Return [X, Y] of the center of cell containing provided text 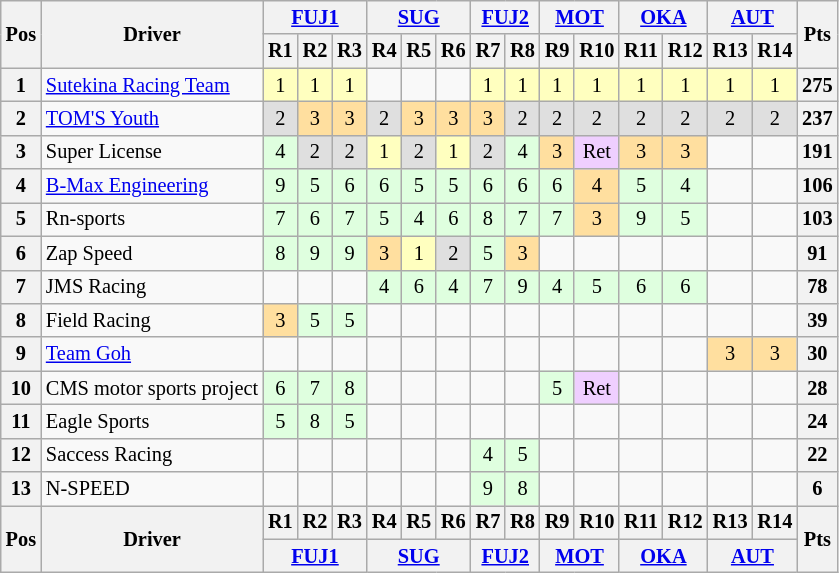
10 [21, 388]
24 [817, 421]
103 [817, 219]
13 [21, 489]
12 [21, 455]
CMS motor sports project [152, 388]
28 [817, 388]
275 [817, 85]
106 [817, 186]
Field Racing [152, 320]
237 [817, 118]
N-SPEED [152, 489]
78 [817, 287]
Team Goh [152, 354]
Sutekina Racing Team [152, 85]
Saccess Racing [152, 455]
JMS Racing [152, 287]
39 [817, 320]
TOM'S Youth [152, 118]
Rn-sports [152, 219]
91 [817, 253]
Zap Speed [152, 253]
11 [21, 421]
Eagle Sports [152, 421]
B-Max Engineering [152, 186]
191 [817, 152]
Super License [152, 152]
22 [817, 455]
30 [817, 354]
